Identify which cell holds the provided text, then report its [X, Y] central coordinate. 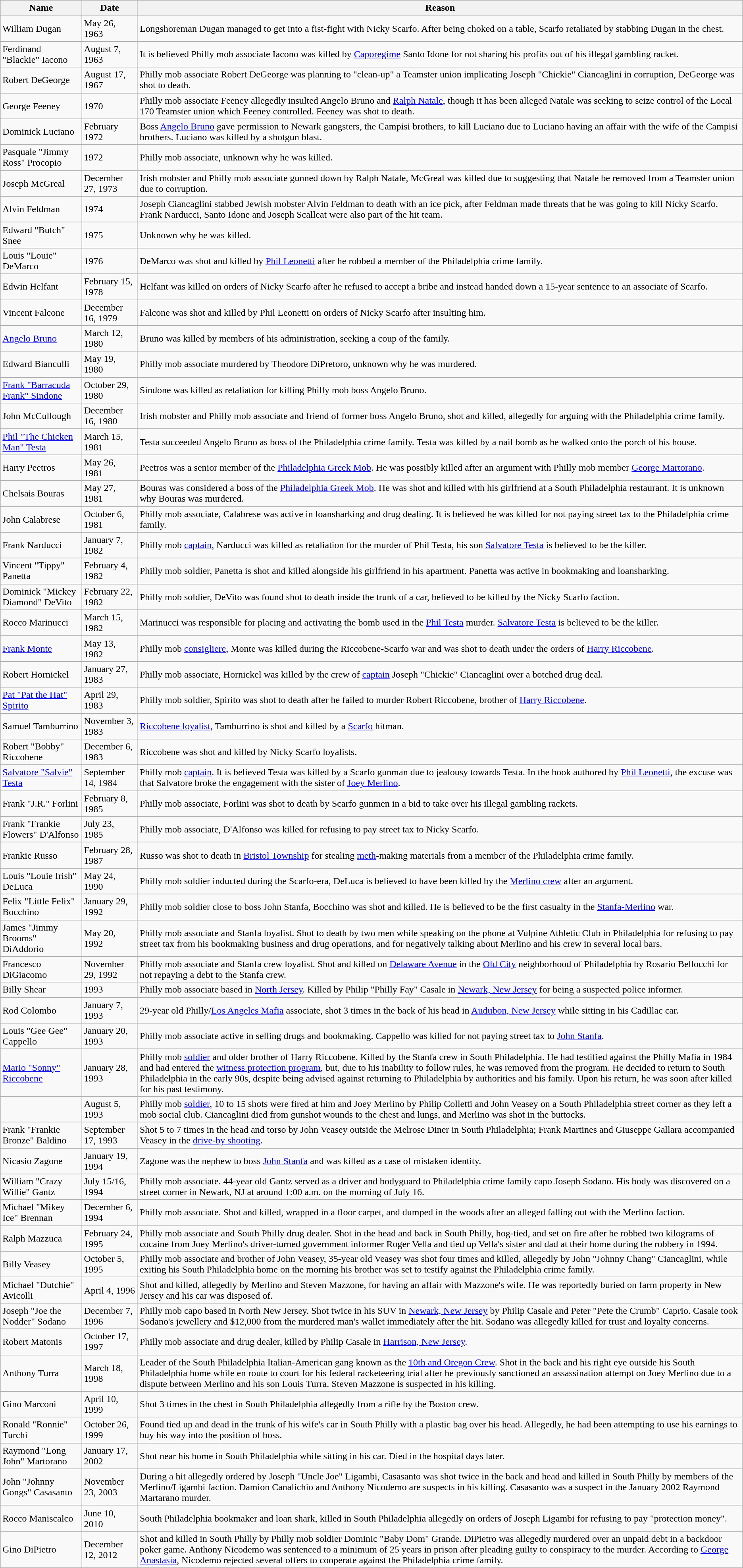
Philly mob associate murdered by Theodore DiPretoro, unknown why he was murdered. [440, 365]
January 7, 1982 [110, 545]
February 15, 1978 [110, 287]
1976 [110, 261]
Shot near his home in South Philadelphia while sitting in his car. Died in the hospital days later. [440, 1456]
John Calabrese [41, 519]
Gino DiPietro [41, 1549]
May 26, 1963 [110, 29]
Frank "Frankie Flowers" D'Alfonso [41, 829]
Raymond "Long John" Martorano [41, 1456]
Frank "J.R." Forlini [41, 804]
Joseph "Joe the Nodder" Sodano [41, 1316]
Philly mob soldier, DeVito was found shot to death inside the trunk of a car, believed to be killed by the Nicky Scarfo faction. [440, 597]
Billy Shear [41, 990]
Frank Monte [41, 648]
Testa succeeded Angelo Bruno as boss of the Philadelphia crime family. Testa was killed by a nail bomb as he walked onto the porch of his house. [440, 442]
November 23, 2003 [110, 1487]
Rocco Marinucci [41, 623]
Bruno was killed by members of his administration, seeking a coup of the family. [440, 338]
Ralph Mazzuca [41, 1238]
November 29, 1992 [110, 969]
December 7, 1996 [110, 1316]
April 29, 1983 [110, 700]
Philly mob soldier, Panetta is shot and killed alongside his girlfriend in his apartment. Panetta was active in bookmaking and loansharking. [440, 571]
Philly mob soldier close to boss John Stanfa, Bocchino was shot and killed. He is believed to be the first casualty in the Stanfa-Merlino war. [440, 907]
March 18, 1998 [110, 1373]
Michael "Mikey Ice" Brennan [41, 1213]
Philly mob soldier, Spirito was shot to death after he failed to murder Robert Riccobene, brother of Harry Riccobene. [440, 700]
1993 [110, 990]
Date [110, 8]
Billy Veasey [41, 1265]
January 27, 1983 [110, 674]
May 13, 1982 [110, 648]
Angelo Bruno [41, 338]
September 17, 1993 [110, 1135]
Robert "Bobby" Riccobene [41, 752]
Peetros was a senior member of the Philadelphia Greek Mob. He was possibly killed after an argument with Philly mob member George Martorano. [440, 468]
Philly mob associate, Forlini was shot to death by Scarfo gunmen in a bid to take over his illegal gambling rackets. [440, 804]
October 6, 1981 [110, 519]
May 19, 1980 [110, 365]
August 5, 1993 [110, 1109]
Alvin Feldman [41, 209]
February 24, 1995 [110, 1238]
Riccobene was shot and killed by Nicky Scarfo loyalists. [440, 752]
February 28, 1987 [110, 855]
Harry Peetros [41, 468]
Michael "Dutchie" Avicolli [41, 1290]
Dominick "Mickey Diamond" DeVito [41, 597]
January 29, 1992 [110, 907]
1974 [110, 209]
Frank "Frankie Bronze" Baldino [41, 1135]
May 27, 1981 [110, 493]
May 26, 1981 [110, 468]
July 23, 1985 [110, 829]
Russo was shot to death in Bristol Township for stealing meth-making materials from a member of the Philadelphia crime family. [440, 855]
February 4, 1982 [110, 571]
Marinucci was responsible for placing and activating the bomb used in the Phil Testa murder. Salvatore Testa is believed to be the killer. [440, 623]
Gino Marconi [41, 1404]
Shot 3 times in the chest in South Philadelphia allegedly from a rifle by the Boston crew. [440, 1404]
June 10, 2010 [110, 1518]
Robert DeGeorge [41, 80]
DeMarco was shot and killed by Phil Leonetti after he robbed a member of the Philadelphia crime family. [440, 261]
Philly mob associate, unknown why he was killed. [440, 157]
1970 [110, 106]
Edward "Butch" Snee [41, 235]
Felix "Little Felix" Bocchino [41, 907]
Rocco Maniscalco [41, 1518]
James "Jimmy Brooms" DiAddorio [41, 938]
Frank Narducci [41, 545]
Philly mob associate, Hornickel was killed by the crew of captain Joseph "Chickie" Ciancaglini over a botched drug deal. [440, 674]
Salvatore "Salvie" Testa [41, 778]
March 12, 1980 [110, 338]
Philly mob consigliere, Monte was killed during the Riccobene-Scarfo war and was shot to death under the orders of Harry Riccobene. [440, 648]
Vincent "Tippy" Panetta [41, 571]
December 12, 2012 [110, 1549]
July 15/16, 1994 [110, 1187]
Unknown why he was killed. [440, 235]
October 29, 1980 [110, 390]
Anthony Turra [41, 1373]
December 16, 1980 [110, 416]
April 10, 1999 [110, 1404]
Ronald "Ronnie" Turchi [41, 1430]
Philly mob associate, D'Alfonso was killed for refusing to pay street tax to Nicky Scarfo. [440, 829]
Frankie Russo [41, 855]
Philly mob associate active in selling drugs and bookmaking. Cappello was killed for not paying street tax to John Stanfa. [440, 1036]
February 1972 [110, 132]
January 17, 2002 [110, 1456]
Riccobene loyalist, Tamburrino is shot and killed by a Scarfo hitman. [440, 726]
Frank "Barracuda Frank" Sindone [41, 390]
Sindone was killed as retaliation for killing Philly mob boss Angelo Bruno. [440, 390]
October 17, 1997 [110, 1342]
Francesco DiGiacomo [41, 969]
Dominick Luciano [41, 132]
Philly mob captain, Narducci was killed as retaliation for the murder of Phil Testa, his son Salvatore Testa is believed to be the killer. [440, 545]
December 16, 1979 [110, 312]
William Dugan [41, 29]
1972 [110, 157]
Louis "Gee Gee" Cappello [41, 1036]
Samuel Tamburrino [41, 726]
Phil "The Chicken Man" Testa [41, 442]
December 6, 1983 [110, 752]
January 7, 1993 [110, 1010]
Robert Matonis [41, 1342]
Vincent Falcone [41, 312]
George Feeney [41, 106]
September 14, 1984 [110, 778]
It is believed Philly mob associate Iacono was killed by Caporegime Santo Idone for not sharing his profits out of his illegal gambling racket. [440, 54]
John "Johnny Gongs" Casasanto [41, 1487]
January 20, 1993 [110, 1036]
February 8, 1985 [110, 804]
Zagone was the nephew to boss John Stanfa and was killed as a case of mistaken identity. [440, 1161]
October 5, 1995 [110, 1265]
Pasquale "Jimmy Ross" Procopio [41, 157]
January 28, 1993 [110, 1072]
Falcone was shot and killed by Phil Leonetti on orders of Nicky Scarfo after insulting him. [440, 312]
January 19, 1994 [110, 1161]
February 22, 1982 [110, 597]
Mario "Sonny" Riccobene [41, 1072]
Helfant was killed on orders of Nicky Scarfo after he refused to accept a bribe and instead handed down a 15-year sentence to an associate of Scarfo. [440, 287]
Nicasio Zagone [41, 1161]
March 15, 1981 [110, 442]
Rod Colombo [41, 1010]
Reason [440, 8]
May 24, 1990 [110, 881]
Edward Bianculli [41, 365]
August 7, 1963 [110, 54]
Philly mob associate and drug dealer, killed by Philip Casale in Harrison, New Jersey. [440, 1342]
John McCullough [41, 416]
December 6, 1994 [110, 1213]
Name [41, 8]
May 20, 1992 [110, 938]
William "Crazy Willie" Gantz [41, 1187]
Philly mob associate based in North Jersey. Killed by Philip "Philly Fay" Casale in Newark, New Jersey for being a suspected police informer. [440, 990]
Pat "Pat the Hat" Spirito [41, 700]
Philly mob associate. Shot and killed, wrapped in a floor carpet, and dumped in the woods after an alleged falling out with the Merlino faction. [440, 1213]
Edwin Helfant [41, 287]
December 27, 1973 [110, 183]
Robert Hornickel [41, 674]
November 3, 1983 [110, 726]
Ferdinand "Blackie" Iacono [41, 54]
Louis "Louie" DeMarco [41, 261]
29-year old Philly/Los Angeles Mafia associate, shot 3 times in the back of his head in Audubon, New Jersey while sitting in his Cadillac car. [440, 1010]
Chelsais Bouras [41, 493]
April 4, 1996 [110, 1290]
Louis "Louie Irish" DeLuca [41, 881]
October 26, 1999 [110, 1430]
August 17, 1967 [110, 80]
March 15, 1982 [110, 623]
Philly mob soldier inducted during the Scarfo-era, DeLuca is believed to have been killed by the Merlino crew after an argument. [440, 881]
1975 [110, 235]
Joseph McGreal [41, 183]
